Detect which cell encompasses the target text, then output its [X, Y] center coordinate. 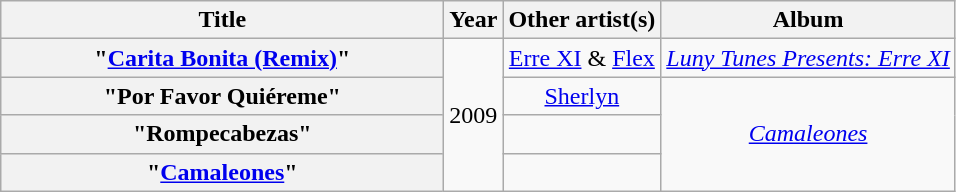
"Carita Bonita (Remix)" [222, 58]
Luny Tunes Presents: Erre XI [808, 58]
Sherlyn [582, 96]
Camaleones [808, 134]
"Rompecabezas" [222, 134]
"Camaleones" [222, 172]
Album [808, 20]
Erre XI & Flex [582, 58]
2009 [474, 115]
Title [222, 20]
Year [474, 20]
Other artist(s) [582, 20]
"Por Favor Quiéreme" [222, 96]
